For the text-containing cell, return its midpoint in (x, y) coordinate format. 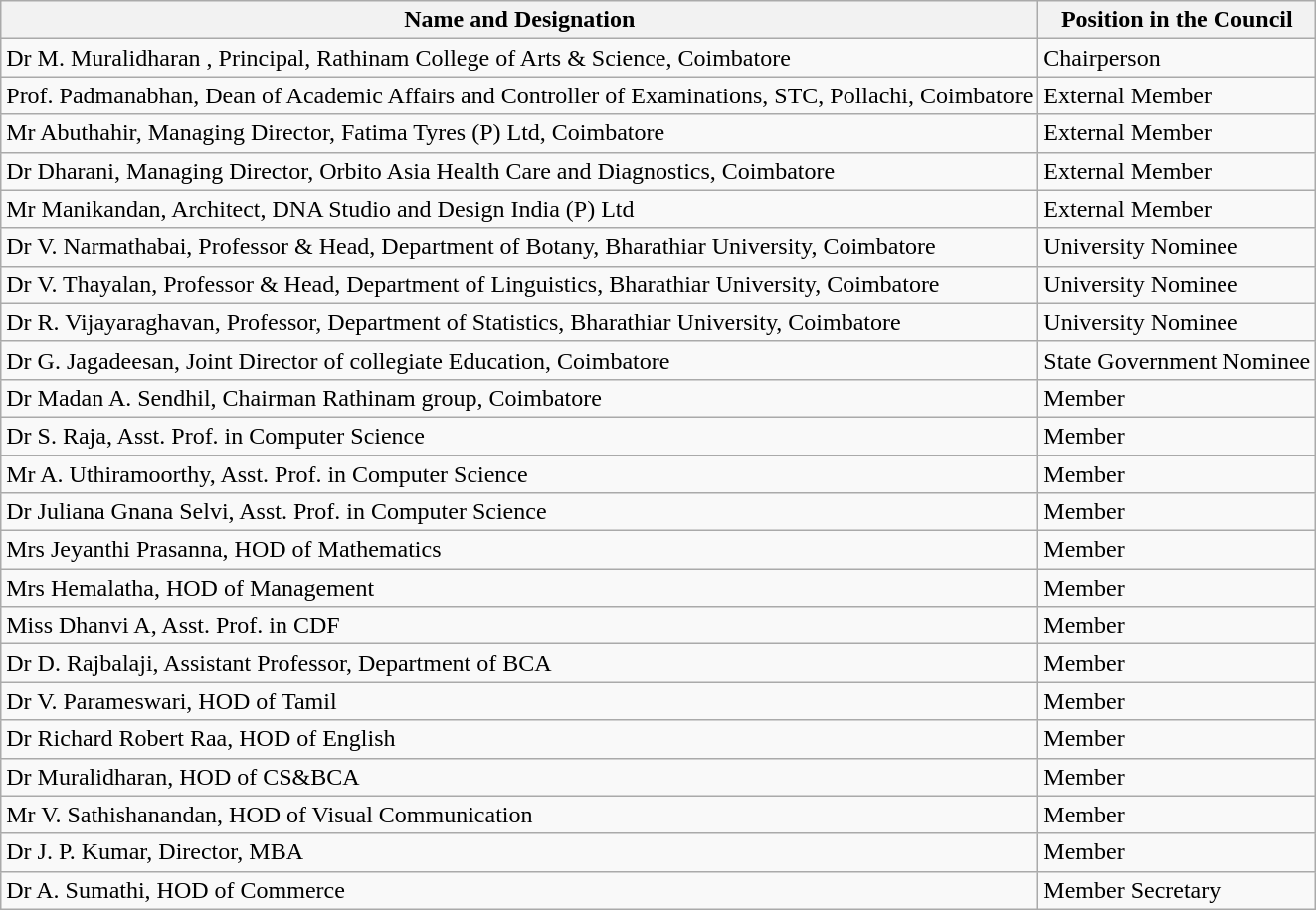
Dr A. Sumathi, HOD of Commerce (519, 890)
Chairperson (1178, 58)
Dr Muralidharan, HOD of CS&BCA (519, 777)
Dr M. Muralidharan , Principal, Rathinam College of Arts & Science, Coimbatore (519, 58)
Dr V. Parameswari, HOD of Tamil (519, 701)
Mrs Jeyanthi Prasanna, HOD of Mathematics (519, 550)
Member Secretary (1178, 890)
Dr S. Raja, Asst. Prof. in Computer Science (519, 436)
Mr V. Sathishanandan, HOD of Visual Communication (519, 815)
Dr V. Thayalan, Professor & Head, Department of Linguistics, Bharathiar University, Coimbatore (519, 284)
Dr Juliana Gnana Selvi, Asst. Prof. in Computer Science (519, 512)
Dr J. P. Kumar, Director, MBA (519, 852)
Mr A. Uthiramoorthy, Asst. Prof. in Computer Science (519, 474)
Dr Richard Robert Raa, HOD of English (519, 739)
Dr V. Narmathabai, Professor & Head, Department of Botany, Bharathiar University, Coimbatore (519, 247)
Dr Madan A. Sendhil, Chairman Rathinam group, Coimbatore (519, 398)
Miss Dhanvi A, Asst. Prof. in CDF (519, 626)
Prof. Padmanabhan, Dean of Academic Affairs and Controller of Examinations, STC, Pollachi, Coimbatore (519, 95)
Mr Manikandan, Architect, DNA Studio and Design India (P) Ltd (519, 209)
Dr R. Vijayaraghavan, Professor, Department of Statistics, Bharathiar University, Coimbatore (519, 322)
Mr Abuthahir, Managing Director, Fatima Tyres (P) Ltd, Coimbatore (519, 133)
Mrs Hemalatha, HOD of Management (519, 588)
Dr Dharani, Managing Director, Orbito Asia Health Care and Diagnostics, Coimbatore (519, 171)
Name and Designation (519, 20)
Dr D. Rajbalaji, Assistant Professor, Department of BCA (519, 663)
Position in the Council (1178, 20)
Dr G. Jagadeesan, Joint Director of collegiate Education, Coimbatore (519, 360)
State Government Nominee (1178, 360)
